Search for the cell housing the specified text and yield its [X, Y] center coordinate. 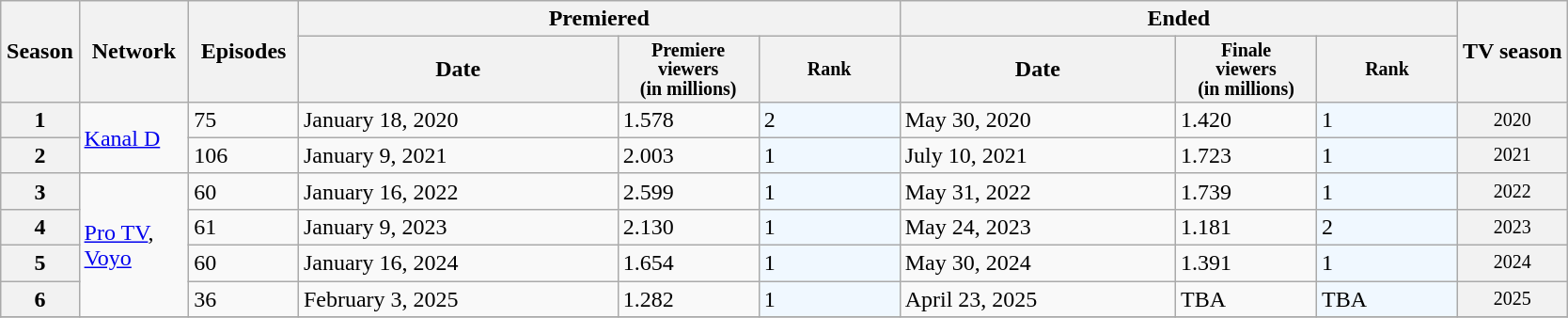
April 23, 2025 [1038, 299]
2022 [1513, 191]
2024 [1513, 263]
3 [39, 191]
1.723 [1247, 155]
January 18, 2020 [458, 119]
Episodes [244, 52]
1.420 [1247, 119]
1.578 [688, 119]
2020 [1513, 119]
Premiereviewers(in millions) [688, 70]
36 [244, 299]
2.599 [688, 191]
Premiered [599, 19]
2.003 [688, 155]
61 [244, 227]
4 [39, 227]
May 30, 2020 [1038, 119]
May 31, 2022 [1038, 191]
July 10, 2021 [1038, 155]
January 9, 2021 [458, 155]
75 [244, 119]
1.739 [1247, 191]
January 9, 2023 [458, 227]
TV season [1513, 52]
Ended [1179, 19]
1.391 [1247, 263]
February 3, 2025 [458, 299]
1.282 [688, 299]
1.654 [688, 263]
106 [244, 155]
January 16, 2022 [458, 191]
May 24, 2023 [1038, 227]
2025 [1513, 299]
6 [39, 299]
Kanal D [133, 137]
2023 [1513, 227]
January 16, 2024 [458, 263]
2021 [1513, 155]
Network [133, 52]
1.181 [1247, 227]
May 30, 2024 [1038, 263]
2.130 [688, 227]
Finaleviewers(in millions) [1247, 70]
5 [39, 263]
Pro TV, Voyo [133, 245]
Season [39, 52]
